Identify which cell holds the provided text, then report its [X, Y] central coordinate. 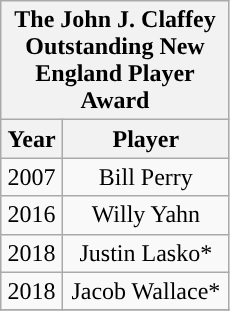
Jacob Wallace* [146, 291]
The John J. Claffey Outstanding New England Player Award [116, 60]
Willy Yahn [146, 215]
Justin Lasko* [146, 253]
Year [32, 139]
2007 [32, 177]
Player [146, 139]
2016 [32, 215]
Bill Perry [146, 177]
